Return the (X, Y) coordinate for the center point of the cell that contains the specified text.  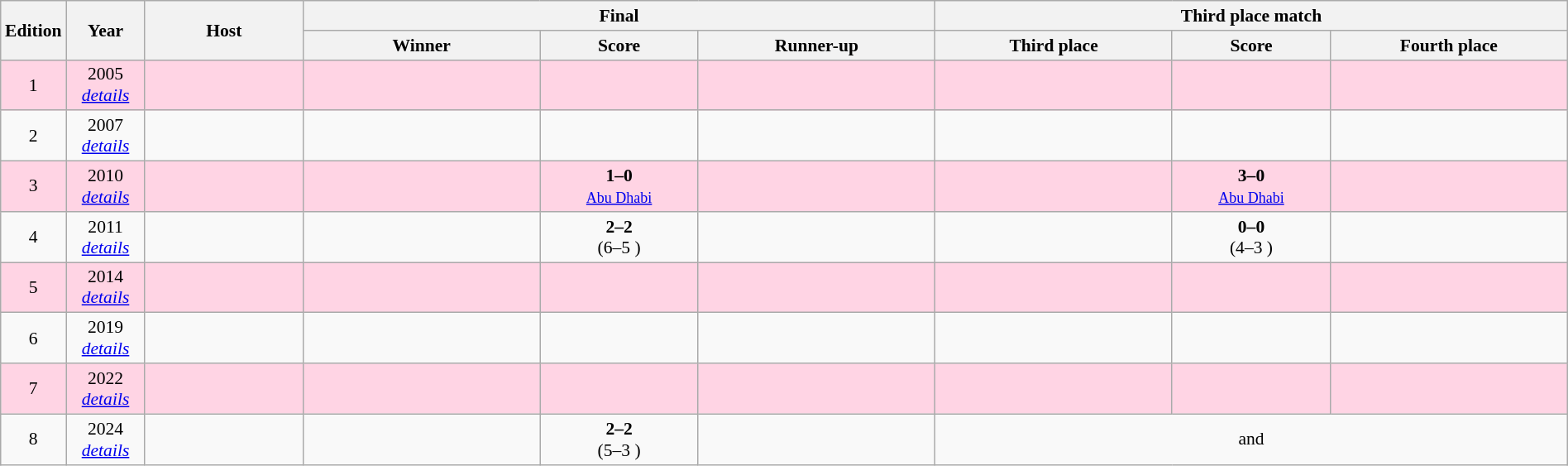
0–0 (4–3 ) (1250, 237)
7 (33, 389)
2005details (106, 84)
4 (33, 237)
Third place match (1251, 16)
1 (33, 84)
5 (33, 288)
Third place (1054, 46)
6 (33, 338)
2024details (106, 439)
Host (223, 30)
2007details (106, 136)
Runner-up (817, 46)
Winner (422, 46)
2011details (106, 237)
8 (33, 439)
Final (619, 16)
3–0Abu Dhabi (1250, 187)
Year (106, 30)
Edition (33, 30)
2022details (106, 389)
and (1251, 439)
2 (33, 136)
2014details (106, 288)
2010details (106, 187)
Fourth place (1449, 46)
2–2(5–3 ) (619, 439)
1–0Abu Dhabi (619, 187)
2019details (106, 338)
2–2 (6–5 ) (619, 237)
3 (33, 187)
